Identify which cell holds the provided text, then report its (x, y) central coordinate. 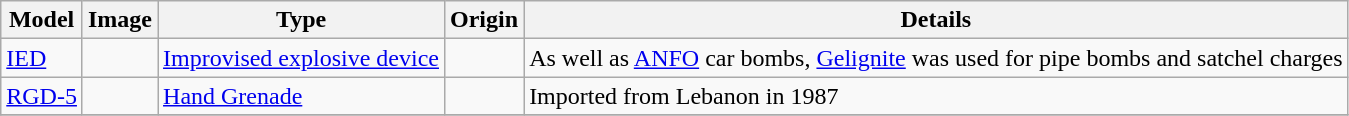
Origin (484, 20)
Details (936, 20)
Imported from Lebanon in 1987 (936, 96)
IED (42, 58)
Image (120, 20)
As well as ANFO car bombs, Gelignite was used for pipe bombs and satchel charges (936, 58)
Model (42, 20)
RGD-5 (42, 96)
Hand Grenade (302, 96)
Improvised explosive device (302, 58)
Type (302, 20)
